Return [X, Y] of the center of cell containing provided text 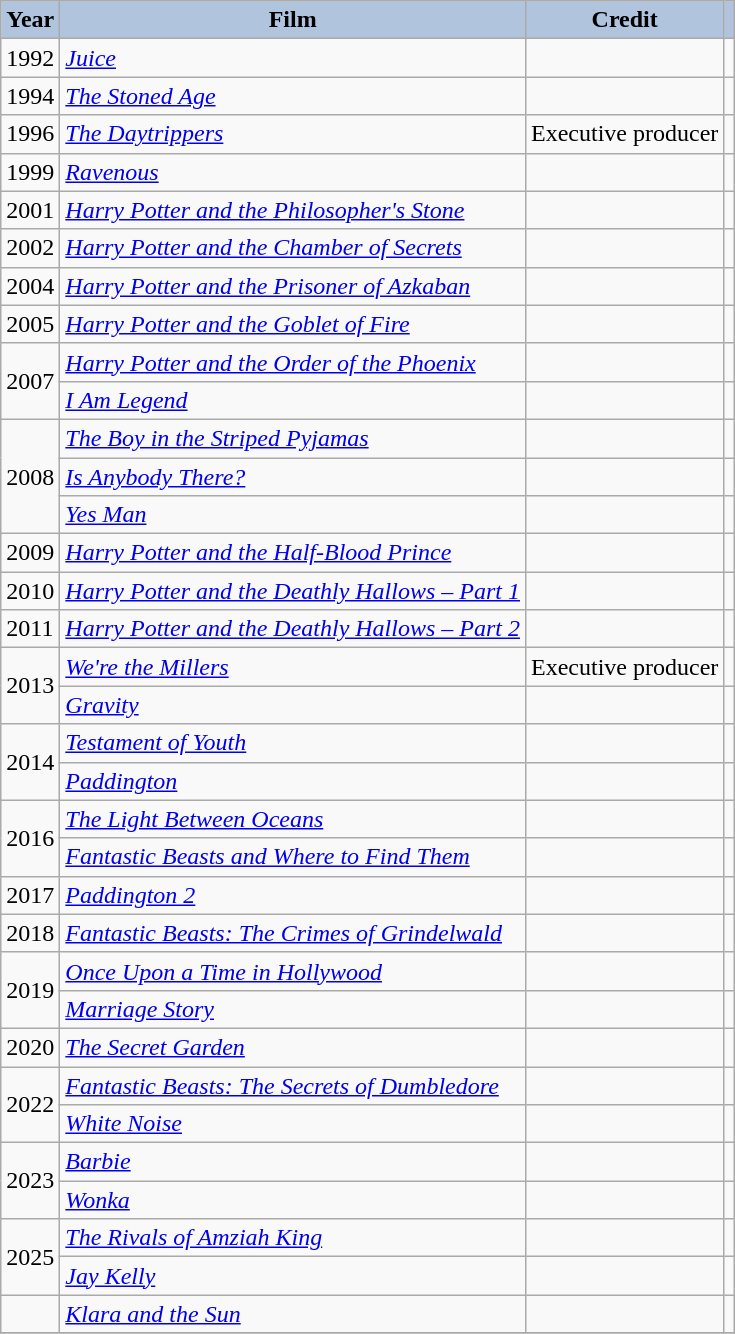
Ravenous [293, 172]
2009 [30, 553]
2023 [30, 1181]
2020 [30, 1047]
2016 [30, 838]
Harry Potter and the Chamber of Secrets [293, 248]
2014 [30, 762]
Yes Man [293, 515]
Paddington [293, 781]
Fantastic Beasts: The Secrets of Dumbledore [293, 1085]
2011 [30, 629]
Testament of Youth [293, 743]
Film [293, 20]
The Light Between Oceans [293, 819]
The Stoned Age [293, 96]
The Boy in the Striped Pyjamas [293, 438]
Harry Potter and the Deathly Hallows – Part 1 [293, 591]
2013 [30, 686]
2004 [30, 286]
The Secret Garden [293, 1047]
Paddington 2 [293, 895]
Wonka [293, 1200]
1992 [30, 58]
2001 [30, 210]
Harry Potter and the Order of the Phoenix [293, 362]
Marriage Story [293, 1009]
1994 [30, 96]
Is Anybody There? [293, 477]
Harry Potter and the Philosopher's Stone [293, 210]
We're the Millers [293, 667]
Harry Potter and the Goblet of Fire [293, 324]
The Daytrippers [293, 134]
2002 [30, 248]
2025 [30, 1257]
Harry Potter and the Prisoner of Azkaban [293, 286]
2005 [30, 324]
Barbie [293, 1162]
Harry Potter and the Deathly Hallows – Part 2 [293, 629]
2019 [30, 990]
2017 [30, 895]
Fantastic Beasts and Where to Find Them [293, 857]
Jay Kelly [293, 1276]
2022 [30, 1104]
1999 [30, 172]
2010 [30, 591]
Once Upon a Time in Hollywood [293, 971]
2018 [30, 933]
I Am Legend [293, 400]
Juice [293, 58]
2008 [30, 476]
Year [30, 20]
White Noise [293, 1124]
2007 [30, 381]
Harry Potter and the Half-Blood Prince [293, 553]
Fantastic Beasts: The Crimes of Grindelwald [293, 933]
Credit [625, 20]
The Rivals of Amziah King [293, 1238]
Gravity [293, 705]
1996 [30, 134]
Klara and the Sun [293, 1314]
